Provide the (x, y) coordinate of the cell's center where the given text is located.  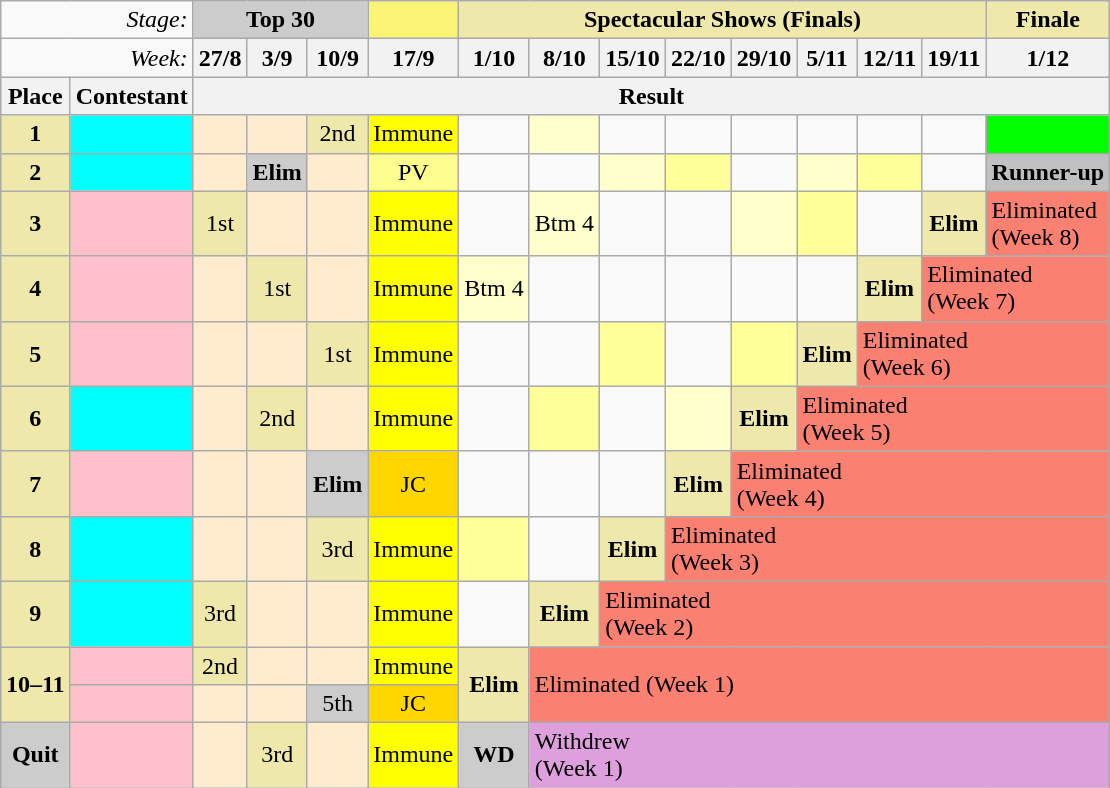
1 (35, 134)
Eliminated (Week 6) (983, 354)
Top 30 (280, 20)
Eliminated (Week 8) (1048, 224)
29/10 (764, 58)
Week: (96, 58)
10/9 (337, 58)
10–11 (35, 684)
2 (35, 172)
Contestant (132, 96)
1/12 (1048, 58)
5th (337, 704)
4 (35, 288)
Eliminated (Week 5) (954, 418)
1/10 (494, 58)
Result (651, 96)
Runner-up (1048, 172)
Eliminated (Week 2) (855, 614)
5/11 (827, 58)
Quit (35, 756)
5 (35, 354)
PV (414, 172)
15/10 (633, 58)
Eliminated (Week 4) (920, 484)
17/9 (414, 58)
9 (35, 614)
3/9 (277, 58)
8/10 (564, 58)
Place (35, 96)
Eliminated (Week 1) (819, 684)
3 (35, 224)
7 (35, 484)
8 (35, 548)
WD (494, 756)
22/10 (698, 58)
27/8 (220, 58)
Eliminated (Week 3) (887, 548)
12/11 (889, 58)
Finale (1048, 20)
19/11 (954, 58)
Spectacular Shows (Finals) (722, 20)
Withdrew(Week 1) (819, 756)
6 (35, 418)
Eliminated (Week 7) (1016, 288)
Stage: (96, 20)
